Capture the cell that displays the provided text and extract its [X, Y] central coordinate. 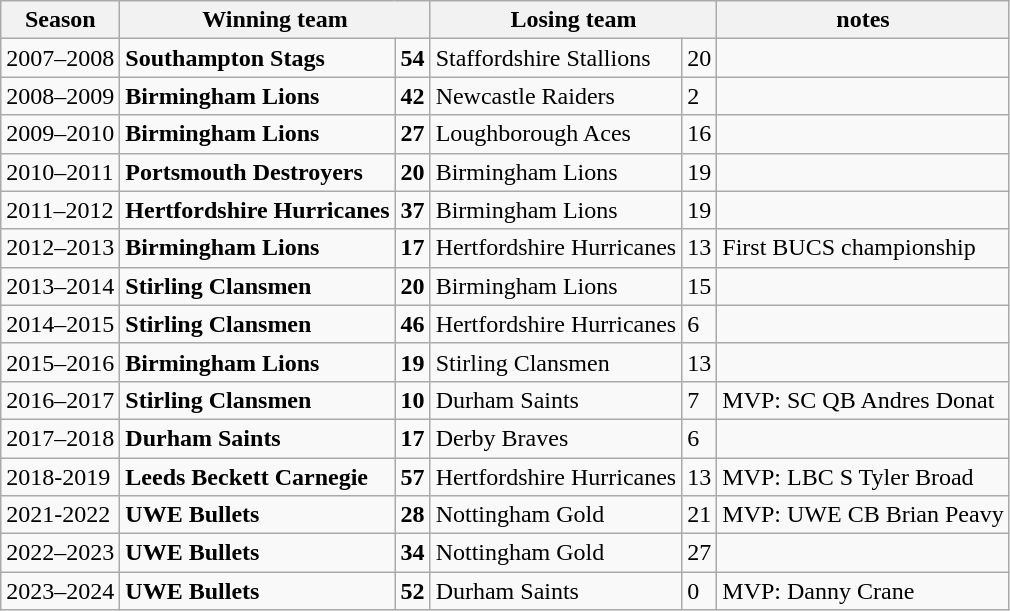
2021-2022 [60, 515]
2014–2015 [60, 324]
2007–2008 [60, 58]
2013–2014 [60, 286]
MVP: UWE CB Brian Peavy [863, 515]
15 [700, 286]
2010–2011 [60, 172]
MVP: SC QB Andres Donat [863, 400]
Staffordshire Stallions [556, 58]
MVP: LBC S Tyler Broad [863, 477]
MVP: Danny Crane [863, 591]
46 [412, 324]
21 [700, 515]
34 [412, 553]
0 [700, 591]
2015–2016 [60, 362]
37 [412, 210]
2 [700, 96]
16 [700, 134]
Portsmouth Destroyers [258, 172]
2008–2009 [60, 96]
First BUCS championship [863, 248]
Derby Braves [556, 438]
Losing team [574, 20]
2017–2018 [60, 438]
Season [60, 20]
Leeds Beckett Carnegie [258, 477]
2012–2013 [60, 248]
28 [412, 515]
42 [412, 96]
57 [412, 477]
2011–2012 [60, 210]
7 [700, 400]
2018-2019 [60, 477]
10 [412, 400]
2023–2024 [60, 591]
2022–2023 [60, 553]
Newcastle Raiders [556, 96]
2016–2017 [60, 400]
54 [412, 58]
notes [863, 20]
Winning team [275, 20]
2009–2010 [60, 134]
52 [412, 591]
Southampton Stags [258, 58]
Loughborough Aces [556, 134]
